Identify which cell holds the provided text, then report its [X, Y] central coordinate. 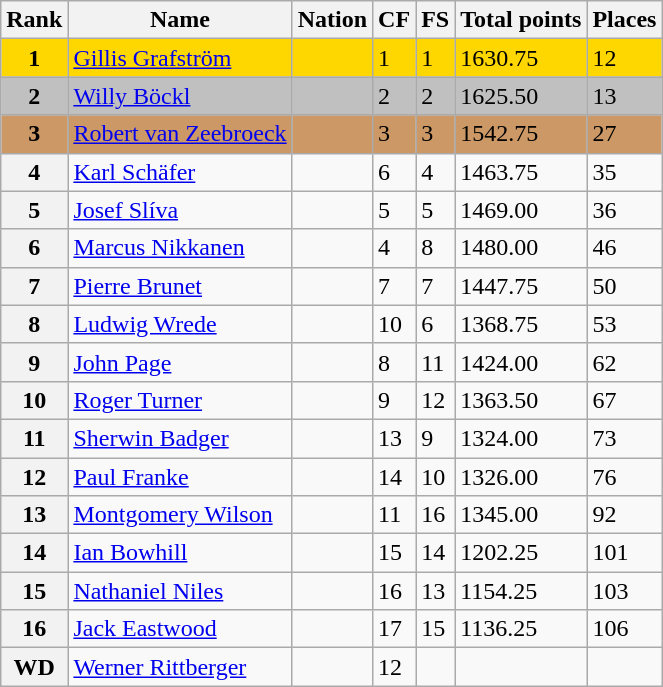
1154.25 [521, 591]
1480.00 [521, 248]
50 [624, 286]
53 [624, 324]
46 [624, 248]
Willy Böckl [180, 96]
Gillis Grafström [180, 58]
FS [436, 20]
Marcus Nikkanen [180, 248]
1447.75 [521, 286]
1542.75 [521, 134]
Sherwin Badger [180, 438]
1326.00 [521, 477]
92 [624, 515]
1625.50 [521, 96]
62 [624, 362]
106 [624, 629]
Ludwig Wrede [180, 324]
WD [34, 667]
103 [624, 591]
73 [624, 438]
1136.25 [521, 629]
Paul Franke [180, 477]
Rank [34, 20]
1345.00 [521, 515]
Nathaniel Niles [180, 591]
Pierre Brunet [180, 286]
Total points [521, 20]
27 [624, 134]
1324.00 [521, 438]
1463.75 [521, 172]
Ian Bowhill [180, 553]
1363.50 [521, 400]
Roger Turner [180, 400]
Name [180, 20]
Robert van Zeebroeck [180, 134]
36 [624, 210]
1368.75 [521, 324]
Josef Slíva [180, 210]
35 [624, 172]
Nation [332, 20]
17 [394, 629]
1630.75 [521, 58]
Karl Schäfer [180, 172]
John Page [180, 362]
1202.25 [521, 553]
Montgomery Wilson [180, 515]
1469.00 [521, 210]
CF [394, 20]
Places [624, 20]
Werner Rittberger [180, 667]
76 [624, 477]
1424.00 [521, 362]
Jack Eastwood [180, 629]
101 [624, 553]
67 [624, 400]
